Provide the [x, y] coordinate of the cell's center where the given text is located.  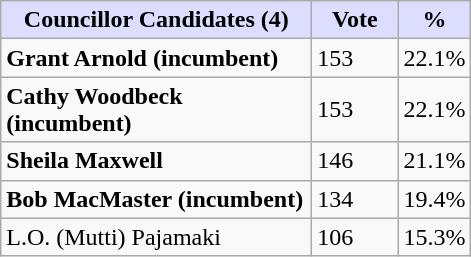
Cathy Woodbeck (incumbent) [156, 110]
Councillor Candidates (4) [156, 20]
21.1% [434, 161]
Sheila Maxwell [156, 161]
19.4% [434, 199]
L.O. (Mutti) Pajamaki [156, 237]
Grant Arnold (incumbent) [156, 58]
146 [355, 161]
Vote [355, 20]
134 [355, 199]
106 [355, 237]
Bob MacMaster (incumbent) [156, 199]
15.3% [434, 237]
% [434, 20]
